Extract the [x, y] coordinate from the center of the cell holding the provided text.  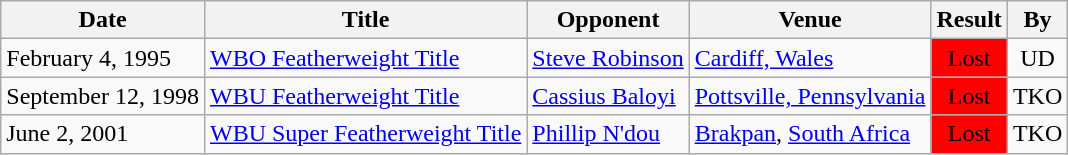
Cassius Baloyi [608, 96]
WBO Featherweight Title [365, 58]
Venue [810, 20]
June 2, 2001 [103, 134]
February 4, 1995 [103, 58]
Title [365, 20]
Pottsville, Pennsylvania [810, 96]
Steve Robinson [608, 58]
WBU Featherweight Title [365, 96]
Phillip N'dou [608, 134]
Date [103, 20]
By [1037, 20]
Result [969, 20]
Brakpan, South Africa [810, 134]
Cardiff, Wales [810, 58]
September 12, 1998 [103, 96]
UD [1037, 58]
WBU Super Featherweight Title [365, 134]
Opponent [608, 20]
